Return [X, Y] of the center of cell containing provided text 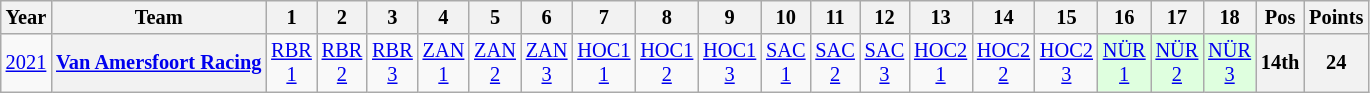
SAC1 [786, 63]
15 [1066, 17]
3 [392, 17]
RBR1 [291, 63]
ZAN3 [547, 63]
12 [884, 17]
17 [1178, 17]
14th [1280, 63]
2 [342, 17]
16 [1124, 17]
Pos [1280, 17]
Team [158, 17]
HOC22 [1004, 63]
NÜR1 [1124, 63]
7 [604, 17]
14 [1004, 17]
2021 [26, 63]
SAC2 [834, 63]
8 [666, 17]
NÜR3 [1230, 63]
4 [444, 17]
11 [834, 17]
SAC3 [884, 63]
1 [291, 17]
Year [26, 17]
18 [1230, 17]
Points [1336, 17]
HOC11 [604, 63]
24 [1336, 63]
ZAN2 [495, 63]
13 [940, 17]
5 [495, 17]
ZAN1 [444, 63]
HOC12 [666, 63]
HOC23 [1066, 63]
6 [547, 17]
10 [786, 17]
NÜR2 [1178, 63]
HOC21 [940, 63]
HOC13 [730, 63]
RBR2 [342, 63]
Van Amersfoort Racing [158, 63]
9 [730, 17]
RBR3 [392, 63]
